Provide the [x, y] coordinate of the cell's center where the given text is located.  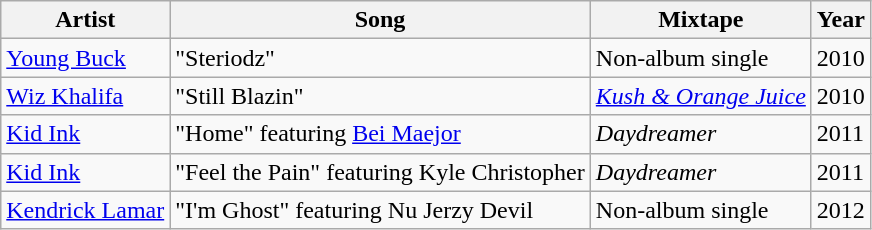
Song [380, 20]
Young Buck [86, 58]
"Feel the Pain" featuring Kyle Christopher [380, 172]
"Still Blazin" [380, 96]
Kush & Orange Juice [700, 96]
Kendrick Lamar [86, 210]
Year [840, 20]
Mixtape [700, 20]
Wiz Khalifa [86, 96]
"I'm Ghost" featuring Nu Jerzy Devil [380, 210]
Artist [86, 20]
"Steriodz" [380, 58]
2012 [840, 210]
"Home" featuring Bei Maejor [380, 134]
